Locate the cell with the specified text and output its [x, y] center coordinate. 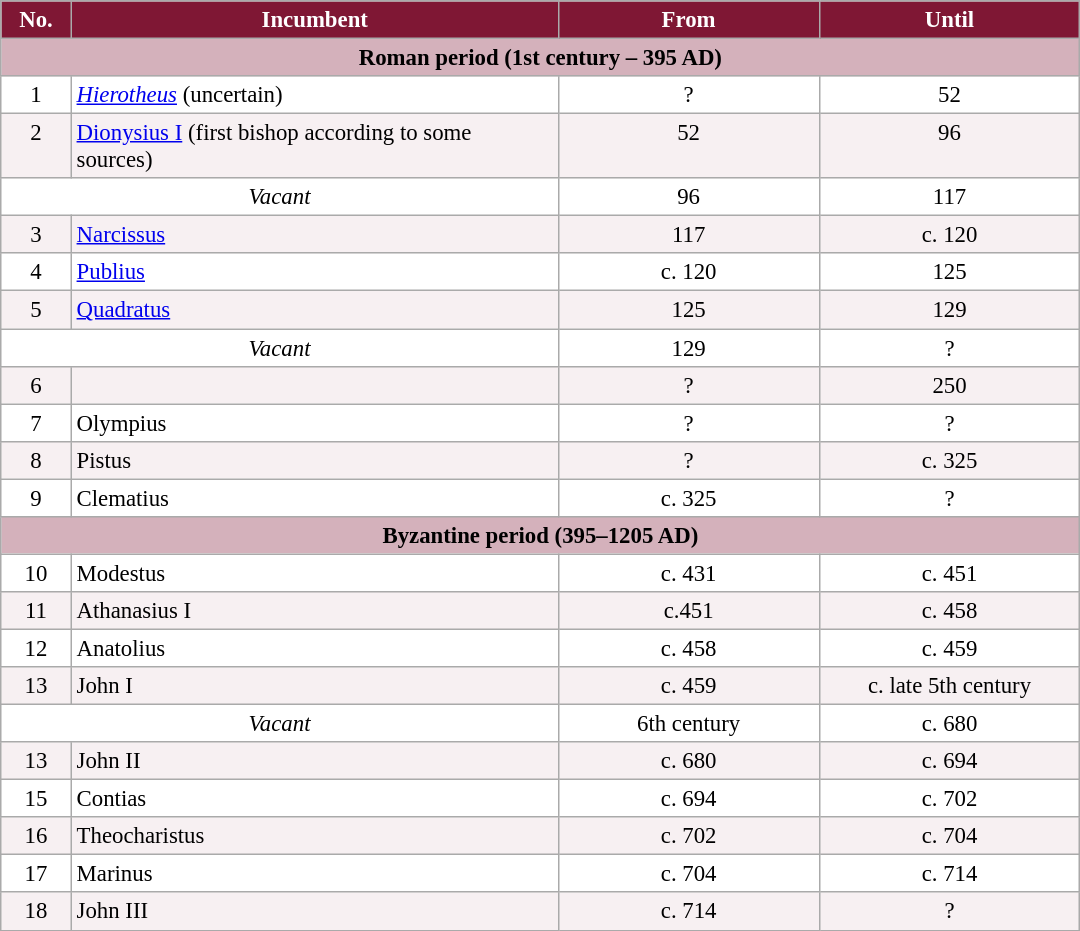
Olympius [314, 423]
c.451 [688, 611]
7 [36, 423]
1 [36, 95]
6th century [688, 724]
8 [36, 460]
Pistus [314, 460]
250 [950, 385]
Theocharistus [314, 836]
2 [36, 146]
10 [36, 573]
4 [36, 273]
John I [314, 686]
No. [36, 20]
Anatolius [314, 648]
6 [36, 385]
Narcissus [314, 235]
John III [314, 912]
Quadratus [314, 310]
15 [36, 799]
c. late 5th century [950, 686]
c. 451 [950, 573]
Athanasius I [314, 611]
Publius [314, 273]
Clematius [314, 498]
Byzantine period (395–1205 AD) [540, 536]
Hierotheus (uncertain) [314, 95]
Until [950, 20]
12 [36, 648]
18 [36, 912]
17 [36, 874]
Incumbent [314, 20]
Contias [314, 799]
Dionysius I (first bishop according to some sources) [314, 146]
11 [36, 611]
Modestus [314, 573]
9 [36, 498]
c. 431 [688, 573]
Marinus [314, 874]
From [688, 20]
John II [314, 761]
Roman period (1st century – 395 AD) [540, 58]
3 [36, 235]
5 [36, 310]
16 [36, 836]
